Return [x, y] of the center of cell containing provided text 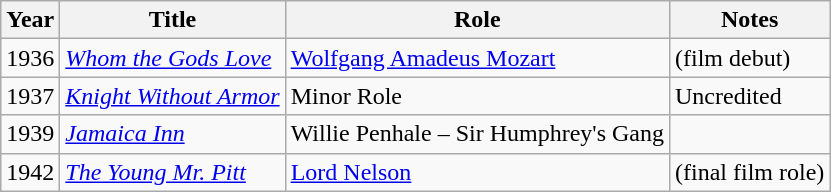
1936 [30, 58]
Year [30, 20]
(film debut) [749, 58]
1942 [30, 172]
Willie Penhale – Sir Humphrey's Gang [477, 134]
Title [172, 20]
Role [477, 20]
(final film role) [749, 172]
Jamaica Inn [172, 134]
Minor Role [477, 96]
Knight Without Armor [172, 96]
1937 [30, 96]
Lord Nelson [477, 172]
Uncredited [749, 96]
Whom the Gods Love [172, 58]
1939 [30, 134]
Notes [749, 20]
Wolfgang Amadeus Mozart [477, 58]
The Young Mr. Pitt [172, 172]
